Pinpoint the cell where the given text exists, returning its [X, Y] midpoint coordinate. 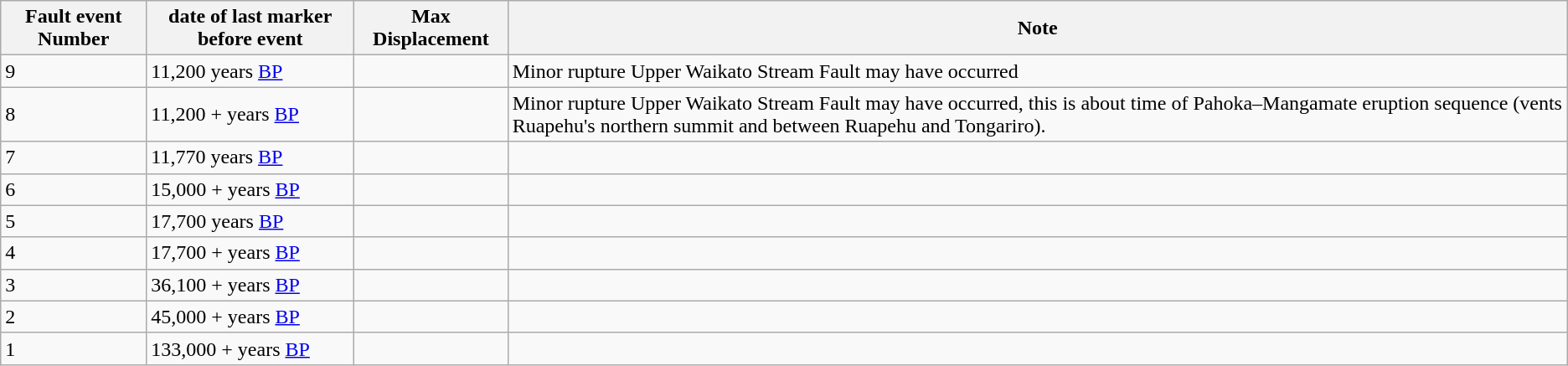
5 [74, 221]
Minor rupture Upper Waikato Stream Fault may have occurred [1037, 71]
4 [74, 253]
Fault event Number [74, 28]
45,000 + years BP [250, 317]
date of last marker before event [250, 28]
3 [74, 285]
8 [74, 114]
Note [1037, 28]
11,200 years BP [250, 71]
6 [74, 189]
7 [74, 157]
36,100 + years BP [250, 285]
15,000 + years BP [250, 189]
Max Displacement [431, 28]
9 [74, 71]
11,200 + years BP [250, 114]
17,700 + years BP [250, 253]
17,700 years BP [250, 221]
1 [74, 348]
2 [74, 317]
133,000 + years BP [250, 348]
11,770 years BP [250, 157]
